Locate the cell with the specified text and output its [x, y] center coordinate. 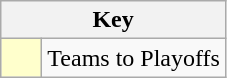
Teams to Playoffs [134, 58]
Key [114, 20]
